Find where the given text appears and provide that cell's center as (X, Y) coordinate. 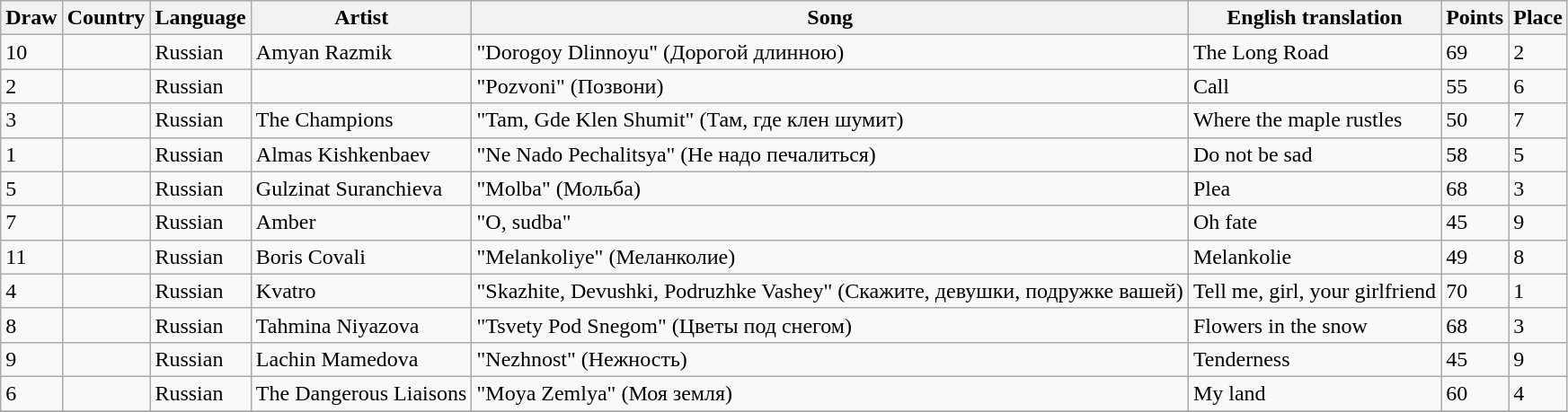
Oh fate (1314, 223)
49 (1475, 257)
"Moya Zemlya" (Моя земля) (830, 393)
Lachin Mamedova (361, 359)
"Ne Nado Pechalitsya" (Не надо печалиться) (830, 154)
11 (31, 257)
Boris Covali (361, 257)
Points (1475, 18)
Amyan Razmik (361, 52)
Do not be sad (1314, 154)
"Skazhite, Devushki, Podruzhke Vashey" (Скажите, девушки, подружке вашей) (830, 291)
Kvatro (361, 291)
Tahmina Niyazova (361, 325)
Call (1314, 86)
Place (1538, 18)
The Long Road (1314, 52)
"Tam, Gde Klen Shumit" (Там, где клен шумит) (830, 120)
"Melankoliye" (Меланколие) (830, 257)
Song (830, 18)
"O, sudba" (830, 223)
Plea (1314, 188)
English translation (1314, 18)
Artist (361, 18)
70 (1475, 291)
Draw (31, 18)
The Champions (361, 120)
"Dorogoy Dlinnoyu" (Дорогой длинною) (830, 52)
"Nezhnost" (Нежность) (830, 359)
"Molba" (Мольба) (830, 188)
69 (1475, 52)
58 (1475, 154)
Tenderness (1314, 359)
Where the maple rustles (1314, 120)
10 (31, 52)
55 (1475, 86)
Language (200, 18)
The Dangerous Liaisons (361, 393)
"Tsvety Pod Snegom" (Цветы под снегом) (830, 325)
60 (1475, 393)
Tell me, girl, your girlfriend (1314, 291)
My land (1314, 393)
Amber (361, 223)
Gulzinat Suranchieva (361, 188)
Melankolie (1314, 257)
"Pozvoni" (Позвони) (830, 86)
Flowers in the snow (1314, 325)
Almas Kishkenbaev (361, 154)
Country (106, 18)
50 (1475, 120)
